Return (x, y) of the center of cell containing provided text 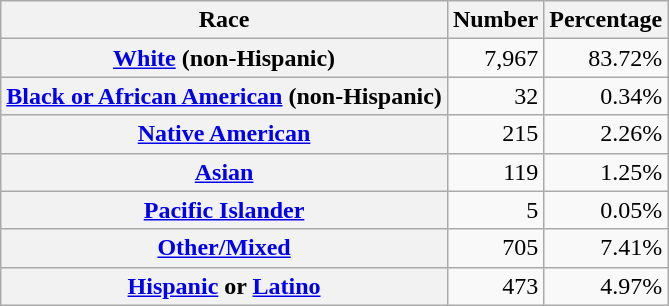
Number (495, 20)
Hispanic or Latino (224, 286)
473 (495, 286)
1.25% (606, 172)
2.26% (606, 134)
4.97% (606, 286)
5 (495, 210)
Asian (224, 172)
0.34% (606, 96)
32 (495, 96)
7.41% (606, 248)
7,967 (495, 58)
Other/Mixed (224, 248)
Percentage (606, 20)
White (non-Hispanic) (224, 58)
Native American (224, 134)
83.72% (606, 58)
Black or African American (non-Hispanic) (224, 96)
Race (224, 20)
0.05% (606, 210)
705 (495, 248)
Pacific Islander (224, 210)
119 (495, 172)
215 (495, 134)
